Return [x, y] of the center of cell containing provided text 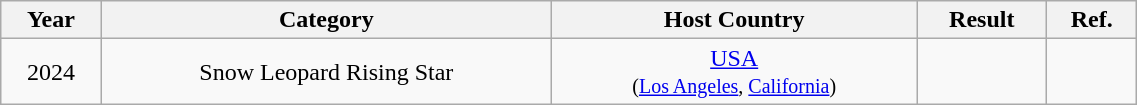
USA(Los Angeles, California) [734, 72]
Category [326, 20]
2024 [51, 72]
Ref. [1092, 20]
Host Country [734, 20]
Year [51, 20]
Snow Leopard Rising Star [326, 72]
Result [982, 20]
